Extract the (X, Y) coordinate from the center of the cell holding the provided text.  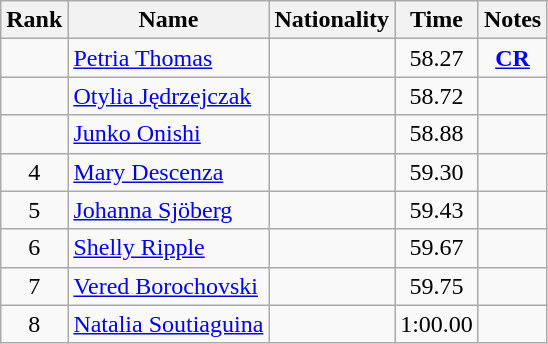
59.30 (437, 172)
Johanna Sjöberg (168, 210)
Natalia Soutiaguina (168, 324)
Mary Descenza (168, 172)
6 (34, 248)
8 (34, 324)
Otylia Jędrzejczak (168, 96)
Rank (34, 20)
Name (168, 20)
Notes (512, 20)
58.88 (437, 134)
59.75 (437, 286)
59.67 (437, 248)
CR (512, 58)
7 (34, 286)
59.43 (437, 210)
1:00.00 (437, 324)
58.27 (437, 58)
5 (34, 210)
Shelly Ripple (168, 248)
58.72 (437, 96)
Time (437, 20)
Vered Borochovski (168, 286)
4 (34, 172)
Nationality (332, 20)
Petria Thomas (168, 58)
Junko Onishi (168, 134)
